For the text-containing cell, return its midpoint in (x, y) coordinate format. 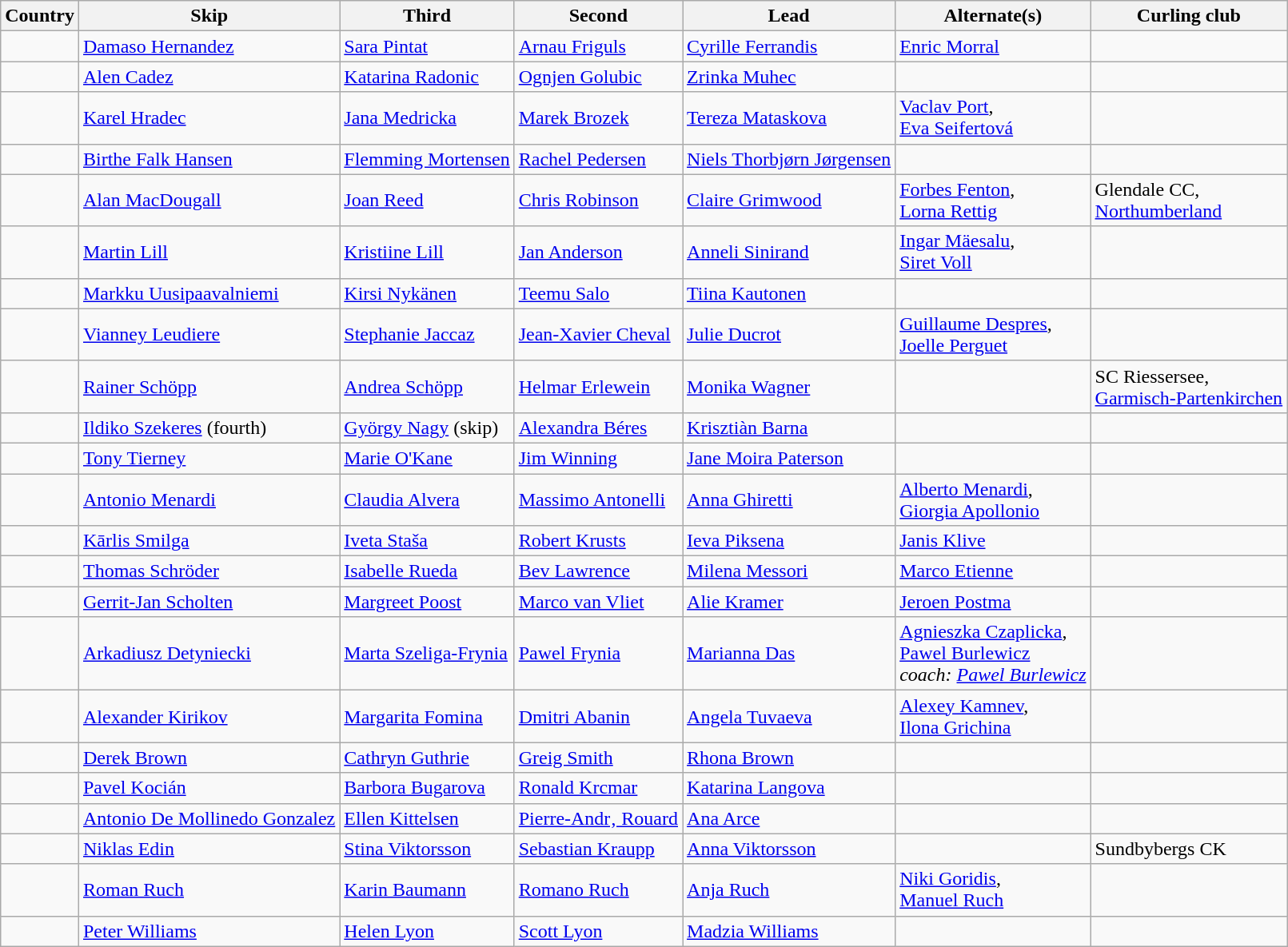
Greig Smith (598, 758)
Alexandra Béres (598, 428)
Rainer Schöpp (209, 387)
Zrinka Muhec (789, 77)
Tony Tierney (209, 458)
Markku Uusipaavalniemi (209, 293)
Helen Lyon (427, 931)
Enric Morral (993, 46)
Stina Viktorsson (427, 849)
Marie O'Kane (427, 458)
Margarita Fomina (427, 716)
Birthe Falk Hansen (209, 159)
Cathryn Guthrie (427, 758)
Ieva Piksena (789, 541)
Vaclav Port,Eva Seifertová (993, 118)
Martin Lill (209, 253)
Vianney Leudiere (209, 334)
Ana Arce (789, 818)
Forbes Fenton,Lorna Rettig (993, 200)
Teemu Salo (598, 293)
Ronald Krcmar (598, 788)
Anja Ruch (789, 890)
Second (598, 16)
Ognjen Golubic (598, 77)
SC Riessersee,Garmisch-Partenkirchen (1189, 387)
Marco van Vliet (598, 602)
Angela Tuvaeva (789, 716)
Jean-Xavier Cheval (598, 334)
Kirsi Nykänen (427, 293)
Sundbybergs CK (1189, 849)
Cyrille Ferrandis (789, 46)
Kārlis Smilga (209, 541)
Karin Baumann (427, 890)
Jana Medricka (427, 118)
Sebastian Kraupp (598, 849)
Jim Winning (598, 458)
Alie Kramer (789, 602)
Karel Hradec (209, 118)
Bev Lawrence (598, 571)
Romano Ruch (598, 890)
Massimo Antonelli (598, 499)
Anna Viktorsson (789, 849)
Barbora Bugarova (427, 788)
Niki Goridis,Manuel Ruch (993, 890)
Marco Etienne (993, 571)
Marianna Das (789, 654)
Madzia Williams (789, 931)
Isabelle Rueda (427, 571)
Peter Williams (209, 931)
Anneli Sinirand (789, 253)
Robert Krusts (598, 541)
Tereza Mataskova (789, 118)
Alexander Kirikov (209, 716)
Roman Ruch (209, 890)
Scott Lyon (598, 931)
Tiina Kautonen (789, 293)
Pawel Frynia (598, 654)
Glendale CC,Northumberland (1189, 200)
Krisztiàn Barna (789, 428)
Alen Cadez (209, 77)
Third (427, 16)
Dmitri Abanin (598, 716)
Anna Ghiretti (789, 499)
Guillaume Despres,Joelle Perguet (993, 334)
Katarina Radonic (427, 77)
Joan Reed (427, 200)
Katarina Langova (789, 788)
Derek Brown (209, 758)
Milena Messori (789, 571)
Country (40, 16)
Arnau Friguls (598, 46)
Marek Brozek (598, 118)
Alan MacDougall (209, 200)
Marta Szeliga-Frynia (427, 654)
Stephanie Jaccaz (427, 334)
Skip (209, 16)
Jane Moira Paterson (789, 458)
Claudia Alvera (427, 499)
Thomas Schröder (209, 571)
Curling club (1189, 16)
Gerrit-Jan Scholten (209, 602)
Janis Klive (993, 541)
Lead (789, 16)
Helmar Erlewein (598, 387)
Iveta Staša (427, 541)
Margreet Poost (427, 602)
Damaso Hernandez (209, 46)
Claire Grimwood (789, 200)
Jan Anderson (598, 253)
Kristiine Lill (427, 253)
Rhona Brown (789, 758)
Pavel Kocián (209, 788)
Monika Wagner (789, 387)
Niklas Edin (209, 849)
Julie Ducrot (789, 334)
Alternate(s) (993, 16)
Agnieszka Czaplicka,Pawel Burlewiczcoach: Pawel Burlewicz (993, 654)
Niels Thorbjørn Jørgensen (789, 159)
Andrea Schöpp (427, 387)
Ellen Kittelsen (427, 818)
Pierre-Andr‚ Rouard (598, 818)
Sara Pintat (427, 46)
Ingar Mäesalu,Siret Voll (993, 253)
Antonio Menardi (209, 499)
Alexey Kamnev,Ilona Grichina (993, 716)
Arkadiusz Detyniecki (209, 654)
Chris Robinson (598, 200)
Antonio De Mollinedo Gonzalez (209, 818)
Alberto Menardi,Giorgia Apollonio (993, 499)
Rachel Pedersen (598, 159)
Ildiko Szekeres (fourth) (209, 428)
György Nagy (skip) (427, 428)
Flemming Mortensen (427, 159)
Jeroen Postma (993, 602)
